Return (X, Y) of the center of cell containing provided text 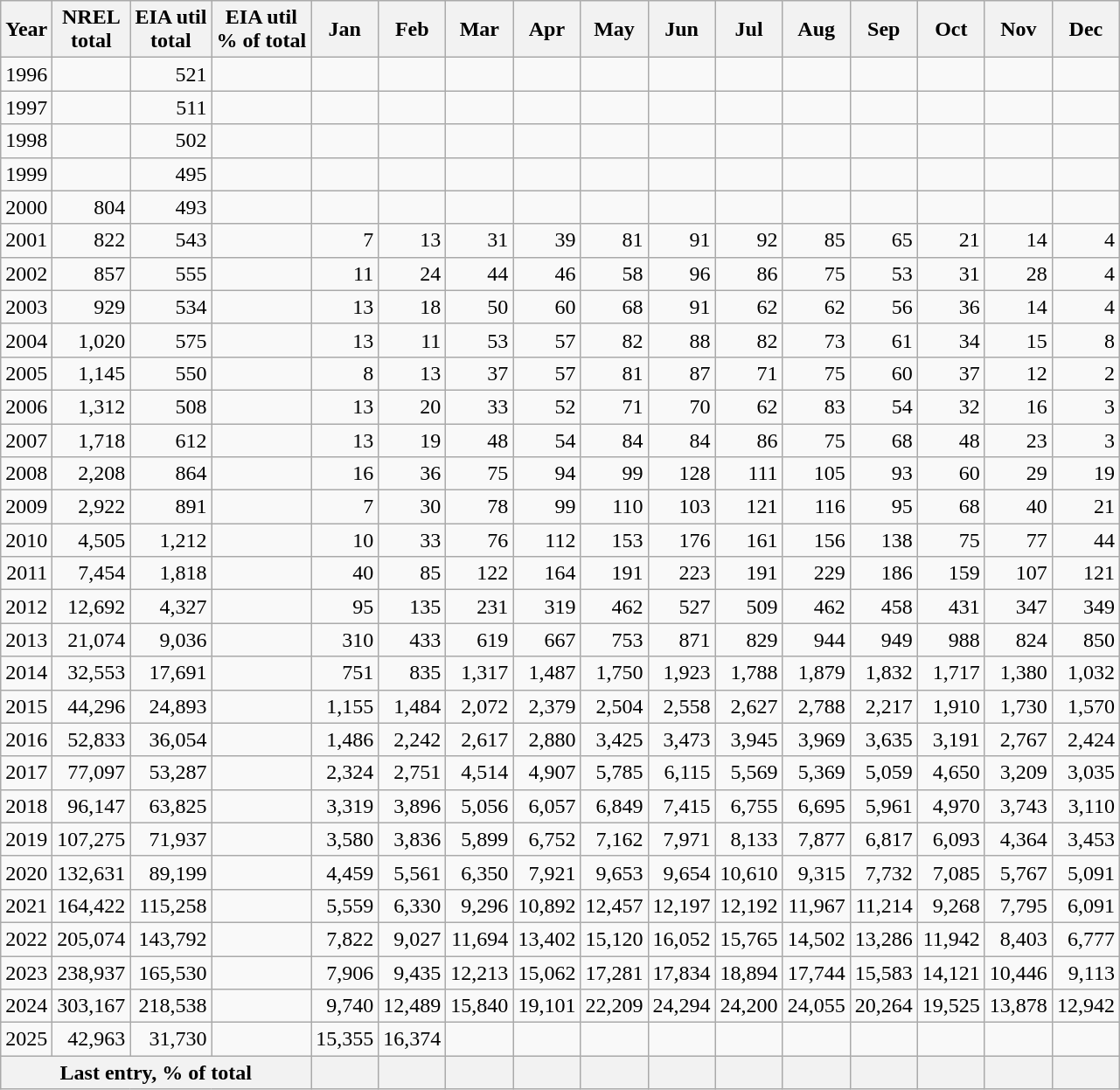
Jun (682, 30)
1999 (26, 174)
205,074 (91, 939)
112 (547, 540)
229 (817, 573)
829 (748, 640)
53,287 (171, 773)
24,055 (817, 1006)
2,627 (748, 706)
36,054 (171, 739)
Feb (413, 30)
10,610 (748, 872)
6,093 (951, 839)
9,653 (614, 872)
433 (413, 640)
5,091 (1086, 872)
2018 (26, 806)
1,155 (344, 706)
63,825 (171, 806)
534 (171, 307)
7,921 (547, 872)
22,209 (614, 1006)
495 (171, 174)
8,403 (1018, 939)
502 (171, 141)
9,036 (171, 640)
9,740 (344, 1006)
6,057 (547, 806)
575 (171, 340)
Sep (883, 30)
15,765 (748, 939)
2019 (26, 839)
1,317 (479, 673)
2010 (26, 540)
4,970 (951, 806)
14,121 (951, 973)
3,896 (413, 806)
2,751 (413, 773)
824 (1018, 640)
12,213 (479, 973)
3,035 (1086, 773)
508 (171, 406)
46 (547, 274)
44,296 (91, 706)
2012 (26, 607)
17,834 (682, 973)
4,514 (479, 773)
2,788 (817, 706)
527 (682, 607)
186 (883, 573)
15,583 (883, 973)
347 (1018, 607)
13,286 (883, 939)
52 (547, 406)
1,923 (682, 673)
3,473 (682, 739)
6,091 (1086, 906)
2020 (26, 872)
7,454 (91, 573)
521 (171, 74)
103 (682, 507)
7,732 (883, 872)
Year (26, 30)
31,730 (171, 1039)
2,880 (547, 739)
550 (171, 373)
12,197 (682, 906)
17,744 (817, 973)
83 (817, 406)
1,484 (413, 706)
111 (748, 474)
3,453 (1086, 839)
2,324 (344, 773)
NRELtotal (91, 30)
2013 (26, 640)
2,767 (1018, 739)
132,631 (91, 872)
3,635 (883, 739)
93 (883, 474)
10,892 (547, 906)
458 (883, 607)
96,147 (91, 806)
4,459 (344, 872)
1,312 (91, 406)
6,350 (479, 872)
89,199 (171, 872)
39 (547, 240)
1,788 (748, 673)
77 (1018, 540)
94 (547, 474)
2016 (26, 739)
1,879 (817, 673)
2,379 (547, 706)
61 (883, 340)
34 (951, 340)
619 (479, 640)
9,435 (413, 973)
116 (817, 507)
2,424 (1086, 739)
7,877 (817, 839)
1,717 (951, 673)
15,120 (614, 939)
20,264 (883, 1006)
1,910 (951, 706)
15,062 (547, 973)
122 (479, 573)
4,907 (547, 773)
6,777 (1086, 939)
1997 (26, 108)
12,489 (413, 1006)
9,027 (413, 939)
850 (1086, 640)
5,569 (748, 773)
1,486 (344, 739)
30 (413, 507)
156 (817, 540)
32 (951, 406)
6,695 (817, 806)
3,425 (614, 739)
2021 (26, 906)
5,369 (817, 773)
7,906 (344, 973)
52,833 (91, 739)
303,167 (91, 1006)
2,558 (682, 706)
2024 (26, 1006)
3,836 (413, 839)
50 (479, 307)
Last entry, % of total (156, 1073)
Jul (748, 30)
2,242 (413, 739)
12,692 (91, 607)
835 (413, 673)
1,718 (91, 440)
6,849 (614, 806)
9,315 (817, 872)
2,504 (614, 706)
2,072 (479, 706)
822 (91, 240)
864 (171, 474)
7,162 (614, 839)
543 (171, 240)
Apr (547, 30)
3,969 (817, 739)
223 (682, 573)
6,752 (547, 839)
87 (682, 373)
EIA util% of total (261, 30)
9,654 (682, 872)
12 (1018, 373)
19,101 (547, 1006)
164 (547, 573)
42,963 (91, 1039)
70 (682, 406)
18 (413, 307)
891 (171, 507)
23 (1018, 440)
1,818 (171, 573)
2,217 (883, 706)
9,268 (951, 906)
2025 (26, 1039)
9,296 (479, 906)
2007 (26, 440)
153 (614, 540)
1,750 (614, 673)
3,110 (1086, 806)
1998 (26, 141)
5,559 (344, 906)
944 (817, 640)
2002 (26, 274)
15 (1018, 340)
5,561 (413, 872)
107,275 (91, 839)
7,415 (682, 806)
29 (1018, 474)
2,922 (91, 507)
6,115 (682, 773)
1,730 (1018, 706)
667 (547, 640)
58 (614, 274)
78 (479, 507)
15,355 (344, 1039)
751 (344, 673)
65 (883, 240)
May (614, 30)
EIA utiltotal (171, 30)
4,364 (1018, 839)
2017 (26, 773)
73 (817, 340)
17,691 (171, 673)
19,525 (951, 1006)
Oct (951, 30)
6,817 (883, 839)
Aug (817, 30)
9,113 (1086, 973)
16,374 (413, 1039)
2023 (26, 973)
Dec (1086, 30)
20 (413, 406)
21,074 (91, 640)
4,327 (171, 607)
231 (479, 607)
Mar (479, 30)
11,694 (479, 939)
1996 (26, 74)
164,422 (91, 906)
92 (748, 240)
1,487 (547, 673)
143,792 (171, 939)
28 (1018, 274)
11,967 (817, 906)
5,767 (1018, 872)
5,056 (479, 806)
128 (682, 474)
871 (682, 640)
13,878 (1018, 1006)
6,330 (413, 906)
431 (951, 607)
5,059 (883, 773)
24,893 (171, 706)
96 (682, 274)
6,755 (748, 806)
804 (91, 207)
238,937 (91, 973)
14,502 (817, 939)
2015 (26, 706)
2014 (26, 673)
2001 (26, 240)
2006 (26, 406)
4,505 (91, 540)
13,402 (547, 939)
76 (479, 540)
88 (682, 340)
1,032 (1086, 673)
107 (1018, 573)
2003 (26, 307)
857 (91, 274)
319 (547, 607)
115,258 (171, 906)
753 (614, 640)
4,650 (951, 773)
3,945 (748, 739)
110 (614, 507)
1,380 (1018, 673)
349 (1086, 607)
71,937 (171, 839)
12,192 (748, 906)
3,743 (1018, 806)
8,133 (748, 839)
2004 (26, 340)
612 (171, 440)
176 (682, 540)
7,971 (682, 839)
218,538 (171, 1006)
493 (171, 207)
7,822 (344, 939)
310 (344, 640)
161 (748, 540)
509 (748, 607)
135 (413, 607)
5,899 (479, 839)
165,530 (171, 973)
12,457 (614, 906)
105 (817, 474)
949 (883, 640)
11,942 (951, 939)
77,097 (91, 773)
11,214 (883, 906)
24,200 (748, 1006)
2000 (26, 207)
24 (413, 274)
2022 (26, 939)
7,085 (951, 872)
2,617 (479, 739)
1,832 (883, 673)
3,209 (1018, 773)
3,319 (344, 806)
10,446 (1018, 973)
3,580 (344, 839)
555 (171, 274)
Nov (1018, 30)
2008 (26, 474)
5,785 (614, 773)
5,961 (883, 806)
32,553 (91, 673)
1,212 (171, 540)
159 (951, 573)
2 (1086, 373)
12,942 (1086, 1006)
929 (91, 307)
511 (171, 108)
18,894 (748, 973)
2,208 (91, 474)
2011 (26, 573)
1,020 (91, 340)
7,795 (1018, 906)
56 (883, 307)
17,281 (614, 973)
1,570 (1086, 706)
15,840 (479, 1006)
1,145 (91, 373)
2005 (26, 373)
Jan (344, 30)
988 (951, 640)
10 (344, 540)
138 (883, 540)
2009 (26, 507)
16,052 (682, 939)
24,294 (682, 1006)
3,191 (951, 739)
